For the text-containing cell, return its midpoint in [x, y] coordinate format. 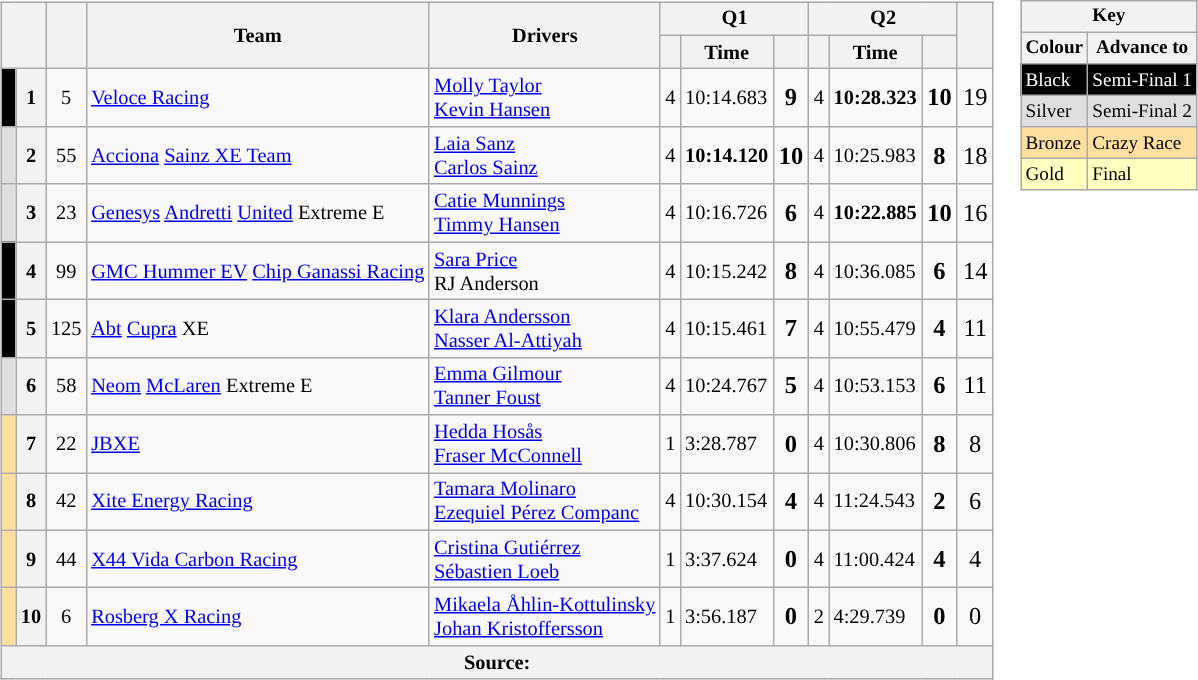
10:53.153 [876, 386]
10:28.323 [876, 98]
99 [66, 271]
10:30.154 [726, 502]
Abt Cupra XE [258, 329]
Drivers [544, 36]
10:55.479 [876, 329]
Colour [1054, 48]
11:00.424 [876, 559]
22 [66, 444]
3 [31, 213]
Gold [1054, 175]
10:14.120 [726, 156]
125 [66, 329]
Tamara Molinaro Ezequiel Pérez Companc [544, 502]
Klara Andersson Nasser Al-Attiyah [544, 329]
10:24.767 [726, 386]
18 [975, 156]
Silver [1054, 111]
10:22.885 [876, 213]
Bronze [1054, 143]
Advance to [1142, 48]
23 [66, 213]
Genesys Andretti United Extreme E [258, 213]
11:24.543 [876, 502]
Semi-Final 1 [1142, 80]
Team [258, 36]
10:36.085 [876, 271]
Semi-Final 2 [1142, 111]
Crazy Race [1142, 143]
Veloce Racing [258, 98]
10:16.726 [726, 213]
16 [975, 213]
44 [66, 559]
X44 Vida Carbon Racing [258, 559]
GMC Hummer EV Chip Ganassi Racing [258, 271]
3:28.787 [726, 444]
JBXE [258, 444]
Q2 [883, 19]
10:15.242 [726, 271]
Emma Gilmour Tanner Foust [544, 386]
Q1 [734, 19]
Key [1109, 16]
Final [1142, 175]
42 [66, 502]
Cristina Gutiérrez Sébastien Loeb [544, 559]
10:25.983 [876, 156]
Mikaela Åhlin-Kottulinsky Johan Kristoffersson [544, 617]
Molly Taylor Kevin Hansen [544, 98]
3:56.187 [726, 617]
Rosberg X Racing [258, 617]
4:29.739 [876, 617]
Neom McLaren Extreme E [258, 386]
Acciona Sainz XE Team [258, 156]
Catie Munnings Timmy Hansen [544, 213]
Sara Price RJ Anderson [544, 271]
58 [66, 386]
Source: [497, 663]
Laia Sanz Carlos Sainz [544, 156]
Hedda Hosås Fraser McConnell [544, 444]
10:30.806 [876, 444]
3:37.624 [726, 559]
10:14.683 [726, 98]
55 [66, 156]
14 [975, 271]
Black [1054, 80]
10:15.461 [726, 329]
Xite Energy Racing [258, 502]
19 [975, 98]
